For the text-containing cell, return its midpoint in (x, y) coordinate format. 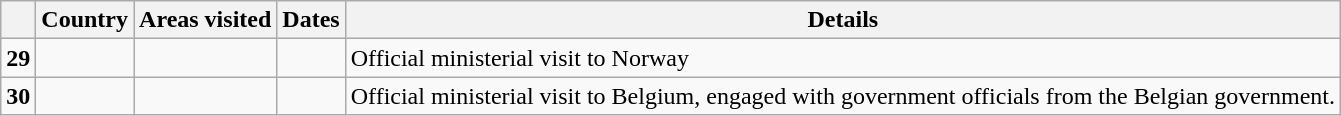
Country (85, 20)
30 (18, 96)
Areas visited (206, 20)
Dates (311, 20)
29 (18, 58)
Details (842, 20)
Official ministerial visit to Belgium, engaged with government officials from the Belgian government. (842, 96)
Official ministerial visit to Norway (842, 58)
